Capture the cell that displays the provided text and extract its (x, y) central coordinate. 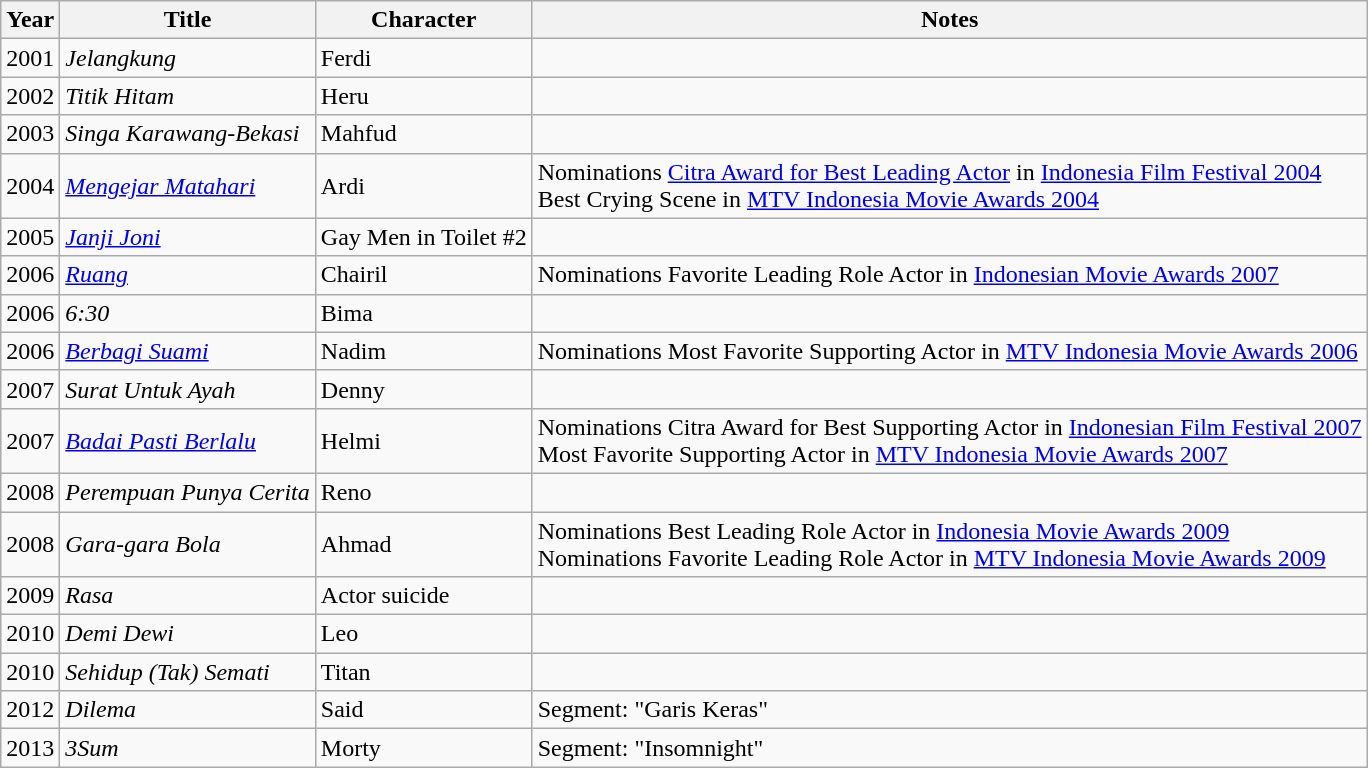
Morty (424, 748)
Notes (950, 20)
6:30 (188, 313)
3Sum (188, 748)
Demi Dewi (188, 634)
Nominations Citra Award for Best Leading Actor in Indonesia Film Festival 2004Best Crying Scene in MTV Indonesia Movie Awards 2004 (950, 186)
Chairil (424, 275)
Actor suicide (424, 596)
Gay Men in Toilet #2 (424, 237)
Denny (424, 389)
Said (424, 710)
Title (188, 20)
Nominations Favorite Leading Role Actor in Indonesian Movie Awards 2007 (950, 275)
Ferdi (424, 58)
Reno (424, 492)
2005 (30, 237)
Titan (424, 672)
Mengejar Matahari (188, 186)
Segment: "Garis Keras" (950, 710)
Nominations Most Favorite Supporting Actor in MTV Indonesia Movie Awards 2006 (950, 351)
Ahmad (424, 544)
Titik Hitam (188, 96)
Year (30, 20)
2004 (30, 186)
2001 (30, 58)
Gara-gara Bola (188, 544)
Dilema (188, 710)
Helmi (424, 440)
Leo (424, 634)
Perempuan Punya Cerita (188, 492)
Singa Karawang-Bekasi (188, 134)
2013 (30, 748)
Segment: "Insomnight" (950, 748)
Jelangkung (188, 58)
2009 (30, 596)
Ruang (188, 275)
Nominations Citra Award for Best Supporting Actor in Indonesian Film Festival 2007Most Favorite Supporting Actor in MTV Indonesia Movie Awards 2007 (950, 440)
Rasa (188, 596)
Bima (424, 313)
2003 (30, 134)
Heru (424, 96)
Character (424, 20)
Nadim (424, 351)
2002 (30, 96)
Janji Joni (188, 237)
Mahfud (424, 134)
Sehidup (Tak) Semati (188, 672)
Surat Untuk Ayah (188, 389)
Nominations Best Leading Role Actor in Indonesia Movie Awards 2009Nominations Favorite Leading Role Actor in MTV Indonesia Movie Awards 2009 (950, 544)
Berbagi Suami (188, 351)
2012 (30, 710)
Ardi (424, 186)
Badai Pasti Berlalu (188, 440)
